Output the [X, Y] coordinate of the center of the cell containing the given text.  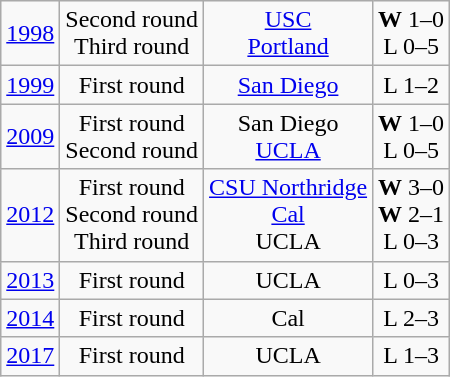
San Diego [288, 85]
2014 [30, 318]
2013 [30, 280]
Cal [288, 318]
2012 [30, 215]
L 1–2 [412, 85]
W 3–0W 2–1L 0–3 [412, 215]
San DiegoUCLA [288, 136]
CSU NorthridgeCalUCLA [288, 215]
Second roundThird round [132, 34]
USCPortland [288, 34]
First roundSecond round [132, 136]
L 2–3 [412, 318]
First roundSecond roundThird round [132, 215]
2009 [30, 136]
1999 [30, 85]
L 1–3 [412, 356]
2017 [30, 356]
L 0–3 [412, 280]
1998 [30, 34]
